Locate the cell with the specified text and output its [X, Y] center coordinate. 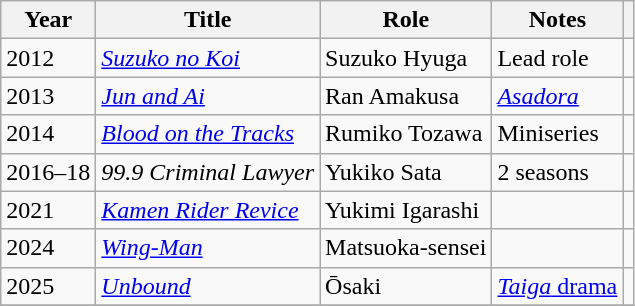
2014 [48, 134]
Rumiko Tozawa [406, 134]
Unbound [208, 286]
Suzuko Hyuga [406, 58]
Suzuko no Koi [208, 58]
Wing-Man [208, 248]
Ōsaki [406, 286]
Year [48, 20]
Yukimi Igarashi [406, 210]
Title [208, 20]
2016–18 [48, 172]
Ran Amakusa [406, 96]
Miniseries [558, 134]
Notes [558, 20]
Asadora [558, 96]
Yukiko Sata [406, 172]
2024 [48, 248]
2013 [48, 96]
Lead role [558, 58]
2021 [48, 210]
Role [406, 20]
2012 [48, 58]
2025 [48, 286]
Blood on the Tracks [208, 134]
Jun and Ai [208, 96]
Kamen Rider Revice [208, 210]
99.9 Criminal Lawyer [208, 172]
Taiga drama [558, 286]
2 seasons [558, 172]
Matsuoka-sensei [406, 248]
